Pinpoint the cell where the given text exists, returning its (x, y) midpoint coordinate. 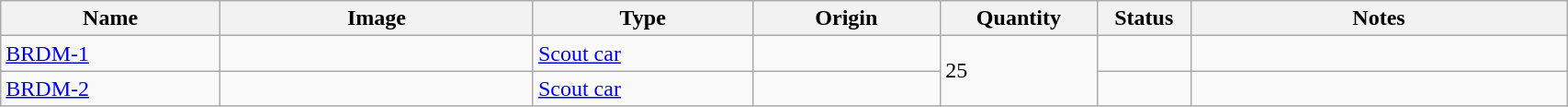
25 (1019, 71)
Status (1144, 18)
Origin (847, 18)
Type (643, 18)
Image (377, 18)
Notes (1378, 18)
BRDM-1 (110, 53)
Quantity (1019, 18)
Name (110, 18)
BRDM-2 (110, 89)
